Provide the (X, Y) coordinate of the cell's center where the given text is located.  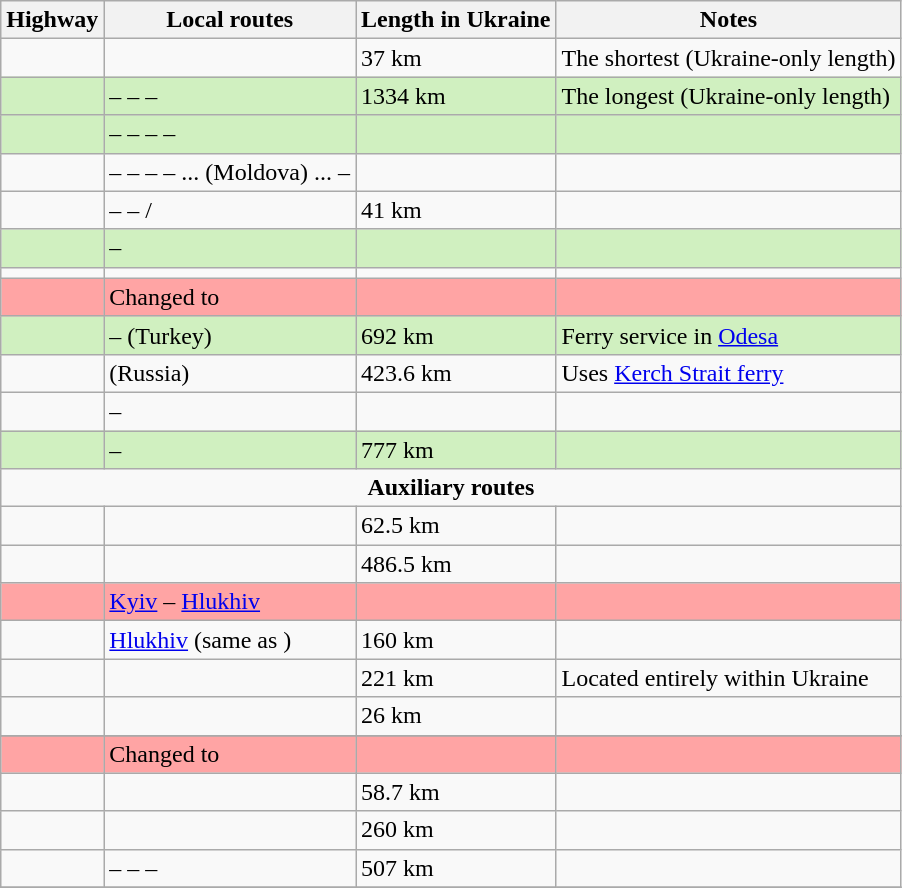
Notes (728, 20)
423.6 km (456, 373)
Kyiv – Hlukhiv (230, 602)
The shortest (Ukraine-only length) (728, 58)
Hlukhiv (same as ) (230, 640)
– – – – (230, 134)
692 km (456, 335)
Auxiliary routes (451, 488)
– – / (230, 210)
160 km (456, 640)
– (Turkey) (230, 335)
260 km (456, 830)
Local routes (230, 20)
(Russia) (230, 373)
777 km (456, 449)
37 km (456, 58)
26 km (456, 716)
221 km (456, 678)
62.5 km (456, 526)
Highway (52, 20)
Ferry service in Odesa (728, 335)
41 km (456, 210)
1334 km (456, 96)
– – – – ... (Moldova) ... – (230, 172)
486.5 km (456, 564)
507 km (456, 868)
The longest (Ukraine-only length) (728, 96)
Uses Kerch Strait ferry (728, 373)
Length in Ukraine (456, 20)
Located entirely within Ukraine (728, 678)
58.7 km (456, 792)
